Find where the given text appears and provide that cell's center as (x, y) coordinate. 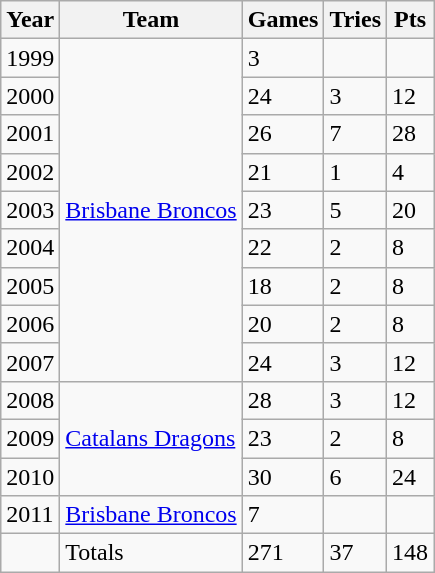
18 (283, 286)
30 (283, 477)
2004 (30, 248)
2000 (30, 96)
1 (356, 172)
4 (410, 172)
148 (410, 553)
2010 (30, 477)
2003 (30, 210)
37 (356, 553)
2001 (30, 134)
22 (283, 248)
271 (283, 553)
Games (283, 20)
5 (356, 210)
2011 (30, 515)
Pts (410, 20)
2007 (30, 362)
Tries (356, 20)
2005 (30, 286)
2002 (30, 172)
6 (356, 477)
2009 (30, 438)
Totals (151, 553)
1999 (30, 58)
2008 (30, 400)
21 (283, 172)
26 (283, 134)
Year (30, 20)
Catalans Dragons (151, 438)
Team (151, 20)
2006 (30, 324)
